Find where the given text appears and provide that cell's center as [X, Y] coordinate. 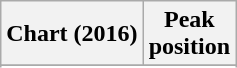
Peak position [189, 34]
Chart (2016) [72, 34]
